Locate the cell with the specified text and output its (x, y) center coordinate. 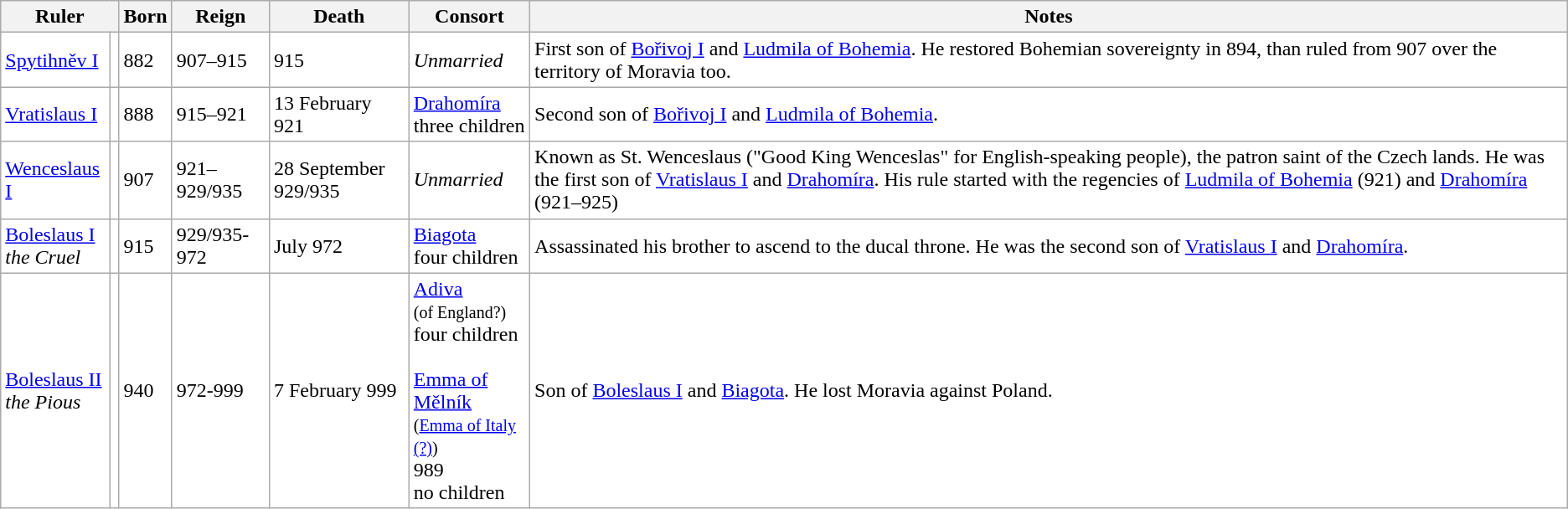
Notes (1049, 17)
921–929/935 (220, 180)
940 (146, 390)
Adiva(of England?)four childrenEmma of Mělník(Emma of Italy (?))989no children (469, 390)
Boleslaus Ithe Cruel (55, 246)
929/935-972 (220, 246)
13 February 921 (338, 114)
Second son of Bořivoj I and Ludmila of Bohemia. (1049, 114)
Assassinated his brother to ascend to the ducal throne. He was the second son of Vratislaus I and Drahomíra. (1049, 246)
Reign (220, 17)
907 (146, 180)
Drahomírathree children (469, 114)
Boleslaus IIthe Pious (55, 390)
882 (146, 60)
888 (146, 114)
Vratislaus I (55, 114)
Ruler (60, 17)
Son of Boleslaus I and Biagota. He lost Moravia against Poland. (1049, 390)
907–915 (220, 60)
972-999 (220, 390)
Biagotafour children (469, 246)
Born (146, 17)
28 September 929/935 (338, 180)
July 972 (338, 246)
7 February 999 (338, 390)
Death (338, 17)
Spytihněv I (55, 60)
First son of Bořivoj I and Ludmila of Bohemia. He restored Bohemian sovereignty in 894, than ruled from 907 over the territory of Moravia too. (1049, 60)
915–921 (220, 114)
Wenceslaus I (55, 180)
Consort (469, 17)
